Scan for the cell matching the given text and deliver its (X, Y) coordinate at center. 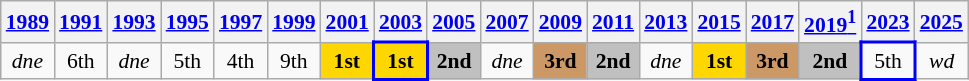
2007 (506, 22)
4th (240, 60)
2003 (400, 22)
wd (942, 60)
2013 (666, 22)
6th (80, 60)
1997 (240, 22)
2011 (613, 22)
1991 (80, 22)
2005 (454, 22)
9th (294, 60)
20191 (830, 22)
1989 (28, 22)
2015 (718, 22)
2025 (942, 22)
2009 (560, 22)
1993 (134, 22)
2017 (772, 22)
1995 (188, 22)
2001 (348, 22)
2023 (888, 22)
1999 (294, 22)
